Output the (X, Y) coordinate of the center of the cell containing the given text.  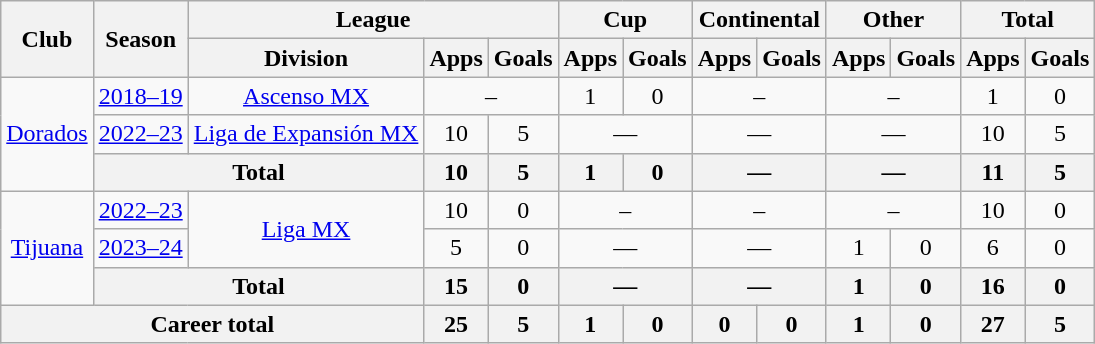
2018–19 (140, 96)
6 (993, 248)
2023–24 (140, 248)
Liga de Expansión MX (306, 134)
Liga MX (306, 229)
Season (140, 39)
27 (993, 324)
Division (306, 58)
11 (993, 172)
Career total (212, 324)
15 (456, 286)
25 (456, 324)
16 (993, 286)
Tijuana (47, 248)
Cup (625, 20)
Continental (759, 20)
Other (893, 20)
Ascenso MX (306, 96)
League (373, 20)
Club (47, 39)
Dorados (47, 134)
